Return the [X, Y] coordinate for the center point of the cell that contains the specified text.  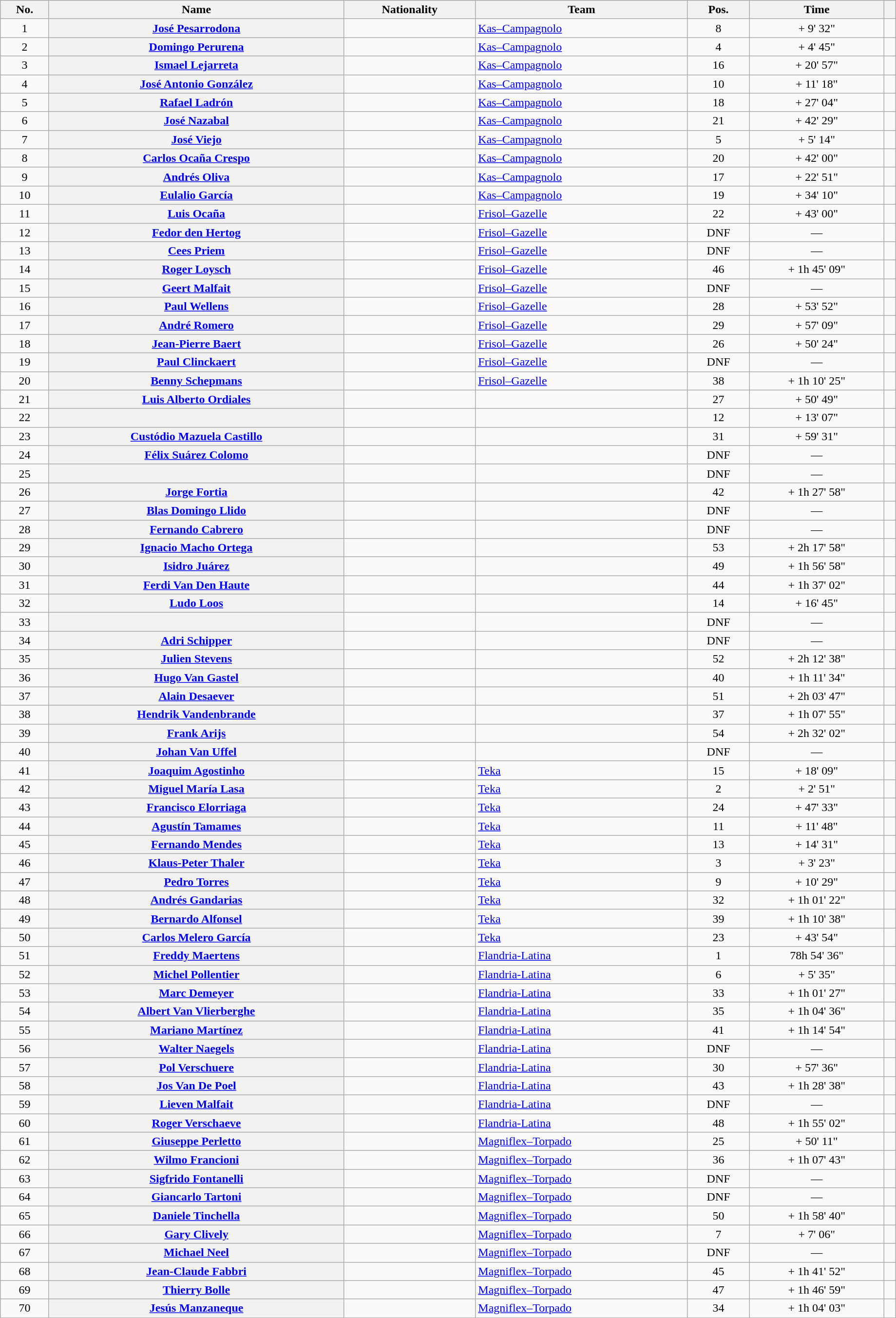
Domingo Perurena [196, 47]
Joaquim Agostinho [196, 770]
Freddy Maertens [196, 956]
+ 11' 48" [817, 826]
Eulalio García [196, 195]
Fernando Cabrero [196, 529]
Félix Suárez Colomo [196, 455]
Julien Stevens [196, 659]
+ 42' 00" [817, 158]
+ 27' 04" [817, 102]
+ 50' 49" [817, 399]
+ 1h 11' 34" [817, 678]
Michel Pollentier [196, 974]
+ 10' 29" [817, 882]
+ 1h 14' 54" [817, 1030]
+ 1h 04' 36" [817, 1011]
+ 57' 36" [817, 1067]
+ 11' 18" [817, 84]
+ 5' 14" [817, 139]
Walter Naegels [196, 1048]
Benny Schepmans [196, 381]
+ 1h 46' 59" [817, 1290]
José Antonio González [196, 84]
+ 7' 06" [817, 1234]
59 [25, 1104]
+ 50' 24" [817, 344]
+ 2' 51" [817, 789]
Time [817, 10]
+ 1h 45' 09" [817, 270]
Carlos Melero García [196, 937]
Fernando Mendes [196, 845]
Daniele Tinchella [196, 1216]
Roger Verschaeve [196, 1123]
Thierry Bolle [196, 1290]
Gary Clively [196, 1234]
Ludo Loos [196, 603]
Name [196, 10]
Sigfrido Fontanelli [196, 1179]
62 [25, 1160]
Rafael Ladrón [196, 102]
Andrés Gandarias [196, 900]
+ 22' 51" [817, 176]
+ 59' 31" [817, 436]
58 [25, 1085]
Pol Verschuere [196, 1067]
Luis Ocaña [196, 213]
Jesús Manzaneque [196, 1308]
+ 43' 00" [817, 213]
Geert Malfait [196, 288]
+ 1h 07' 55" [817, 715]
+ 2h 03' 47" [817, 696]
+ 1h 01' 22" [817, 900]
Luis Alberto Ordiales [196, 399]
Giancarlo Tartoni [196, 1197]
Agustín Tamames [196, 826]
Ismael Lejarreta [196, 65]
Adri Schipper [196, 640]
+ 50' 11" [817, 1142]
Alain Desaever [196, 696]
66 [25, 1234]
65 [25, 1216]
60 [25, 1123]
Wilmo Francioni [196, 1160]
+ 1h 10' 38" [817, 919]
Hendrik Vandenbrande [196, 715]
55 [25, 1030]
Giuseppe Perletto [196, 1142]
Mariano Martínez [196, 1030]
78h 54' 36" [817, 956]
Marc Demeyer [196, 993]
+ 2h 32' 02" [817, 733]
Johan Van Uffel [196, 752]
Jos Van De Poel [196, 1085]
Carlos Ocaña Crespo [196, 158]
+ 1h 01' 27" [817, 993]
José Viejo [196, 139]
Bernardo Alfonsel [196, 919]
+ 5' 35" [817, 974]
José Nazabal [196, 121]
Frank Arijs [196, 733]
Custódio Mazuela Castillo [196, 436]
+ 57' 09" [817, 325]
Pedro Torres [196, 882]
Roger Loysch [196, 270]
+ 1h 07' 43" [817, 1160]
68 [25, 1271]
Hugo Van Gastel [196, 678]
+ 20' 57" [817, 65]
Pos. [718, 10]
+ 1h 37' 02" [817, 585]
Andrés Oliva [196, 176]
+ 53' 52" [817, 307]
Miguel María Lasa [196, 789]
+ 34' 10" [817, 195]
67 [25, 1253]
64 [25, 1197]
+ 16' 45" [817, 603]
+ 1h 10' 25" [817, 381]
+ 47' 33" [817, 807]
+ 1h 55' 02" [817, 1123]
Isidro Juárez [196, 566]
+ 2h 12' 38" [817, 659]
+ 18' 09" [817, 770]
61 [25, 1142]
+ 1h 41' 52" [817, 1271]
+ 1h 04' 03" [817, 1308]
+ 43' 54" [817, 937]
+ 9' 32" [817, 28]
Lieven Malfait [196, 1104]
Ignacio Macho Ortega [196, 548]
57 [25, 1067]
Team [582, 10]
+ 1h 27' 58" [817, 492]
+ 13' 07" [817, 418]
Albert Van Vlierberghe [196, 1011]
63 [25, 1179]
Blas Domingo Llido [196, 510]
70 [25, 1308]
+ 1h 58' 40" [817, 1216]
Francisco Elorriaga [196, 807]
Ferdi Van Den Haute [196, 585]
Paul Clinckaert [196, 362]
+ 14' 31" [817, 845]
69 [25, 1290]
Michael Neel [196, 1253]
José Pesarrodona [196, 28]
Jean-Pierre Baert [196, 344]
+ 42' 29" [817, 121]
Jorge Fortia [196, 492]
André Romero [196, 325]
Fedor den Hertog [196, 233]
Jean-Claude Fabbri [196, 1271]
+ 4' 45" [817, 47]
Cees Priem [196, 251]
Paul Wellens [196, 307]
+ 1h 28' 38" [817, 1085]
+ 1h 56' 58" [817, 566]
Nationality [410, 10]
No. [25, 10]
+ 3' 23" [817, 863]
+ 2h 17' 58" [817, 548]
Klaus-Peter Thaler [196, 863]
56 [25, 1048]
